Capture the cell that displays the provided text and extract its [x, y] central coordinate. 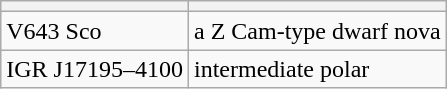
intermediate polar [317, 69]
IGR J17195–4100 [95, 69]
a Z Cam-type dwarf nova [317, 31]
V643 Sco [95, 31]
